Find where the given text appears and provide that cell's center as (X, Y) coordinate. 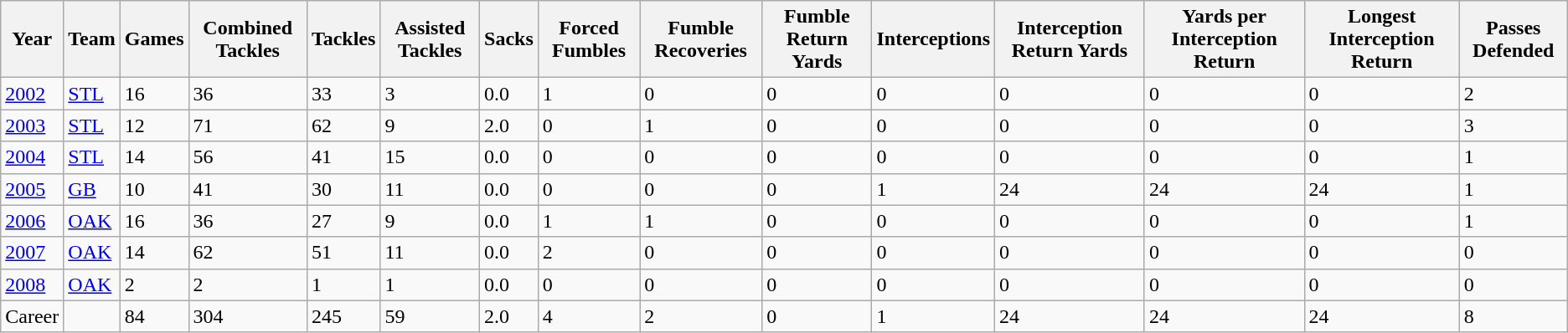
30 (343, 189)
51 (343, 253)
Interception Return Yards (1070, 39)
Year (32, 39)
Interceptions (933, 39)
Sacks (509, 39)
2003 (32, 126)
8 (1513, 316)
15 (431, 157)
GB (92, 189)
10 (154, 189)
Career (32, 316)
Games (154, 39)
Assisted Tackles (431, 39)
12 (154, 126)
Passes Defended (1513, 39)
Fumble Return Yards (818, 39)
59 (431, 316)
2007 (32, 253)
33 (343, 94)
2008 (32, 284)
Team (92, 39)
27 (343, 221)
Longest Interception Return (1382, 39)
Tackles (343, 39)
2005 (32, 189)
4 (588, 316)
304 (248, 316)
Forced Fumbles (588, 39)
245 (343, 316)
56 (248, 157)
71 (248, 126)
Fumble Recoveries (701, 39)
2004 (32, 157)
Yards per Interception Return (1225, 39)
2006 (32, 221)
2002 (32, 94)
Combined Tackles (248, 39)
84 (154, 316)
